From the cell containing the given text, extract its center point as (X, Y) coordinate. 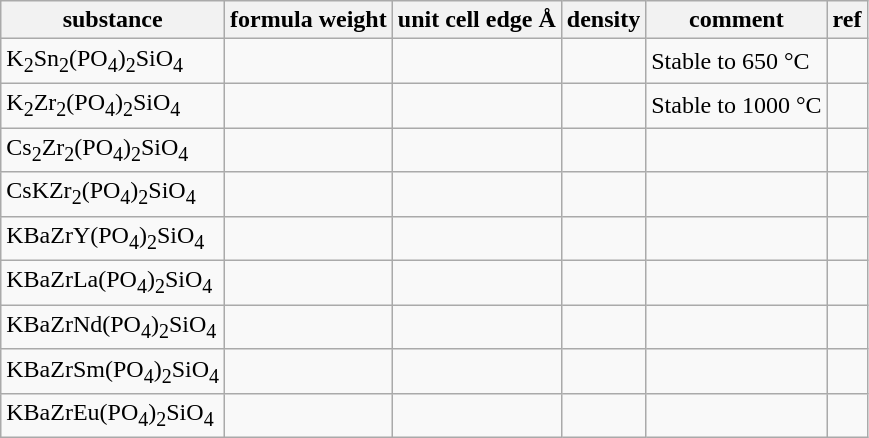
formula weight (309, 20)
unit cell edge Å (476, 20)
KBaZrSm(PO4)2SiO4 (113, 371)
Cs2Zr2(PO4)2SiO4 (113, 150)
ref (847, 20)
KBaZrY(PO4)2SiO4 (113, 238)
KBaZrLa(PO4)2SiO4 (113, 283)
K2Sn2(PO4)2SiO4 (113, 61)
density (603, 20)
Stable to 1000 °C (736, 105)
CsKZr2(PO4)2SiO4 (113, 194)
comment (736, 20)
KBaZrEu(PO4)2SiO4 (113, 416)
substance (113, 20)
K2Zr2(PO4)2SiO4 (113, 105)
Stable to 650 °C (736, 61)
KBaZrNd(PO4)2SiO4 (113, 327)
